Determine the [x, y] coordinate at the center of the cell enclosing the given text.  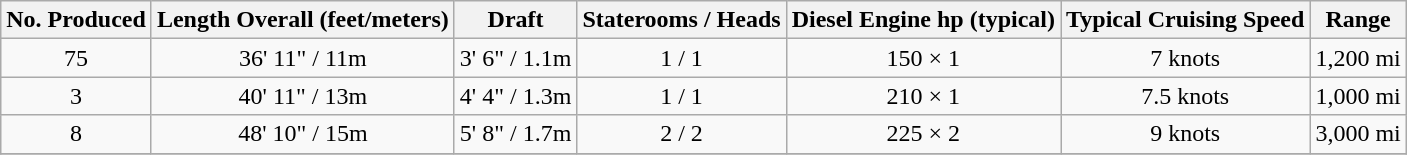
8 [76, 134]
150 × 1 [923, 58]
9 knots [1186, 134]
5' 8" / 1.7m [516, 134]
Staterooms / Heads [682, 20]
2 / 2 [682, 134]
1,000 mi [1358, 96]
210 × 1 [923, 96]
Draft [516, 20]
Length Overall (feet/meters) [302, 20]
36' 11" / 11m [302, 58]
3 [76, 96]
Typical Cruising Speed [1186, 20]
75 [76, 58]
48' 10" / 15m [302, 134]
No. Produced [76, 20]
Range [1358, 20]
1,200 mi [1358, 58]
7.5 knots [1186, 96]
4' 4" / 1.3m [516, 96]
40' 11" / 13m [302, 96]
7 knots [1186, 58]
3,000 mi [1358, 134]
3' 6" / 1.1m [516, 58]
Diesel Engine hp (typical) [923, 20]
225 × 2 [923, 134]
